Find where the given text appears and provide that cell's center as (x, y) coordinate. 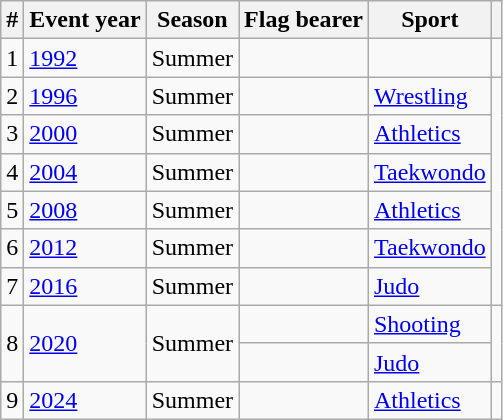
1996 (85, 96)
3 (12, 134)
8 (12, 343)
Flag bearer (304, 20)
2024 (85, 400)
Shooting (430, 324)
2 (12, 96)
Event year (85, 20)
2004 (85, 172)
7 (12, 286)
1 (12, 58)
2012 (85, 248)
1992 (85, 58)
9 (12, 400)
2008 (85, 210)
4 (12, 172)
2000 (85, 134)
Wrestling (430, 96)
Season (192, 20)
Sport (430, 20)
2020 (85, 343)
2016 (85, 286)
5 (12, 210)
6 (12, 248)
# (12, 20)
